Search for the cell housing the specified text and yield its (X, Y) center coordinate. 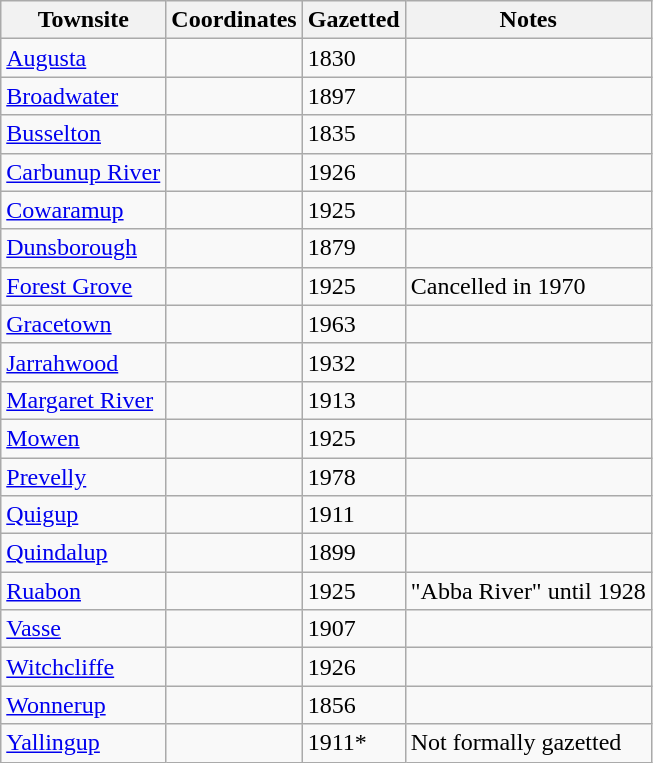
1911 (354, 515)
Notes (528, 20)
Wonnerup (84, 705)
Gracetown (84, 324)
Ruabon (84, 591)
Margaret River (84, 400)
1835 (354, 134)
Coordinates (234, 20)
Carbunup River (84, 172)
1879 (354, 248)
1911* (354, 743)
1978 (354, 477)
1897 (354, 96)
Quindalup (84, 553)
Cancelled in 1970 (528, 286)
Mowen (84, 438)
Vasse (84, 629)
1830 (354, 58)
Dunsborough (84, 248)
Busselton (84, 134)
Cowaramup (84, 210)
Broadwater (84, 96)
Jarrahwood (84, 362)
1932 (354, 362)
Forest Grove (84, 286)
Augusta (84, 58)
Townsite (84, 20)
Yallingup (84, 743)
Not formally gazetted (528, 743)
1907 (354, 629)
Gazetted (354, 20)
1856 (354, 705)
Witchcliffe (84, 667)
Quigup (84, 515)
1899 (354, 553)
"Abba River" until 1928 (528, 591)
1913 (354, 400)
Prevelly (84, 477)
1963 (354, 324)
